Output the [X, Y] coordinate of the center of the cell containing the given text.  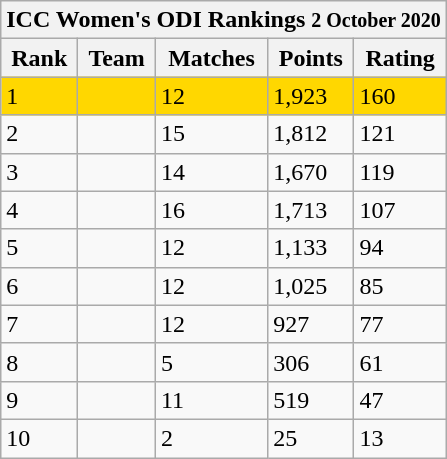
3 [40, 172]
107 [400, 210]
85 [400, 286]
47 [400, 400]
Rank [40, 58]
Matches [211, 58]
6 [40, 286]
61 [400, 362]
14 [211, 172]
306 [311, 362]
1,025 [311, 286]
25 [311, 438]
10 [40, 438]
119 [400, 172]
9 [40, 400]
1,923 [311, 96]
94 [400, 248]
927 [311, 324]
16 [211, 210]
7 [40, 324]
1,812 [311, 134]
1,713 [311, 210]
1,133 [311, 248]
1 [40, 96]
Points [311, 58]
15 [211, 134]
11 [211, 400]
519 [311, 400]
13 [400, 438]
160 [400, 96]
77 [400, 324]
8 [40, 362]
Team [117, 58]
4 [40, 210]
Rating [400, 58]
1,670 [311, 172]
121 [400, 134]
ICC Women's ODI Rankings 2 October 2020 [224, 20]
